Capture the cell that displays the provided text and extract its [X, Y] central coordinate. 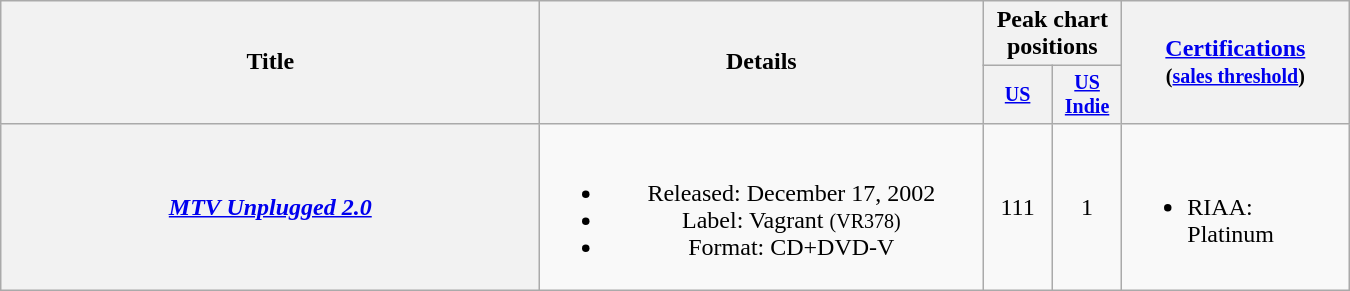
MTV Unplugged 2.0 [270, 206]
Title [270, 62]
Released: December 17, 2002Label: Vagrant (VR378)Format: CD+DVD-V [762, 206]
Certifications(sales threshold) [1236, 62]
US [1018, 94]
US Indie [1086, 94]
Peak chartpositions [1052, 34]
1 [1086, 206]
RIAA: Platinum [1236, 206]
111 [1018, 206]
Details [762, 62]
